Pinpoint the cell where the given text exists, returning its [x, y] midpoint coordinate. 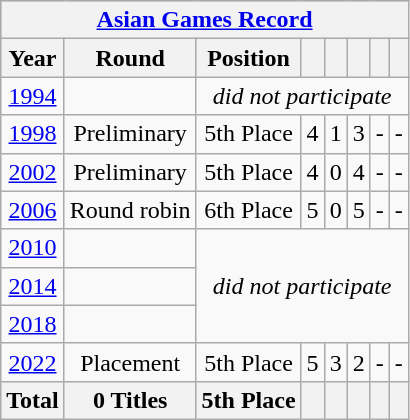
2 [358, 362]
2022 [33, 362]
Round robin [130, 210]
Round [130, 58]
2010 [33, 248]
1998 [33, 134]
6th Place [248, 210]
1 [336, 134]
Placement [130, 362]
2018 [33, 324]
Asian Games Record [205, 20]
2014 [33, 286]
2002 [33, 172]
2006 [33, 210]
Position [248, 58]
Year [33, 58]
1994 [33, 96]
Total [33, 400]
0 Titles [130, 400]
